Determine the [x, y] coordinate at the center of the cell enclosing the given text.  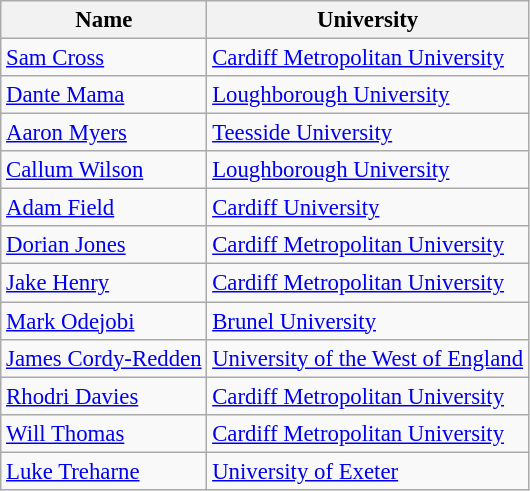
University of Exeter [368, 471]
University of the West of England [368, 358]
Cardiff University [368, 208]
Mark Odejobi [104, 321]
James Cordy-Redden [104, 358]
Jake Henry [104, 283]
Sam Cross [104, 58]
Rhodri Davies [104, 396]
Aaron Myers [104, 133]
University [368, 20]
Name [104, 20]
Teesside University [368, 133]
Brunel University [368, 321]
Dorian Jones [104, 245]
Adam Field [104, 208]
Luke Treharne [104, 471]
Callum Wilson [104, 170]
Will Thomas [104, 433]
Dante Mama [104, 95]
